Provide the [x, y] coordinate of the cell's center where the given text is located.  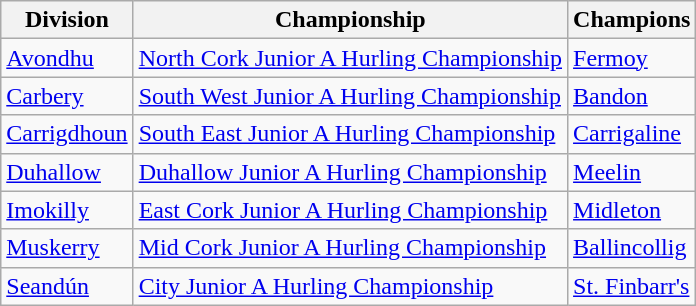
Carrigdhoun [67, 134]
Fermoy [632, 58]
Championship [350, 20]
Carbery [67, 96]
Ballincollig [632, 248]
Meelin [632, 172]
Duhallow [67, 172]
Seandún [67, 286]
Carrigaline [632, 134]
St. Finbarr's [632, 286]
Mid Cork Junior A Hurling Championship [350, 248]
Bandon [632, 96]
South West Junior A Hurling Championship [350, 96]
Champions [632, 20]
Avondhu [67, 58]
South East Junior A Hurling Championship [350, 134]
Division [67, 20]
North Cork Junior A Hurling Championship [350, 58]
Muskerry [67, 248]
East Cork Junior A Hurling Championship [350, 210]
Imokilly [67, 210]
Midleton [632, 210]
City Junior A Hurling Championship [350, 286]
Duhallow Junior A Hurling Championship [350, 172]
